Capture the cell that displays the provided text and extract its (x, y) central coordinate. 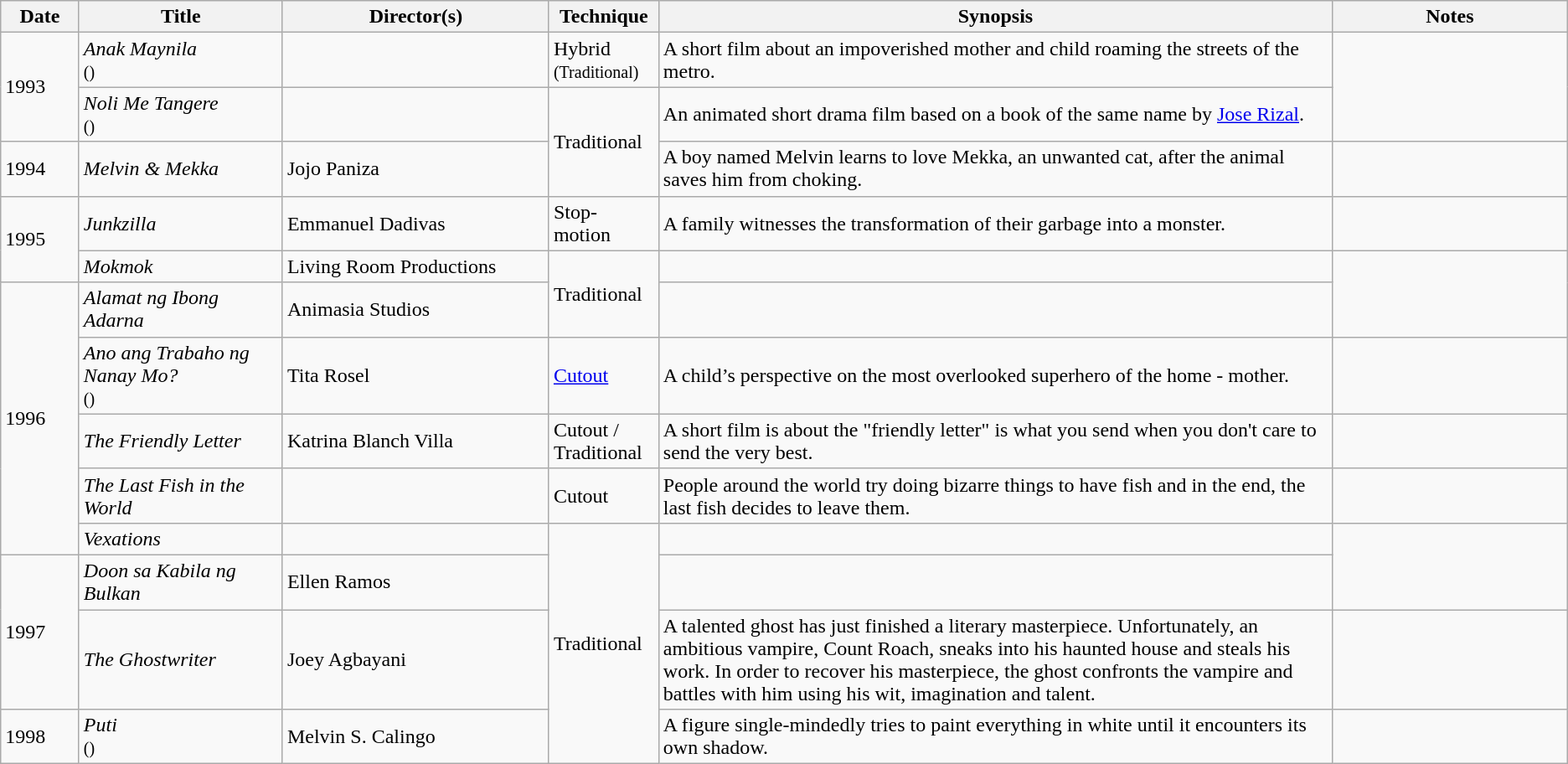
Melvin & Mekka (181, 169)
Hybrid(Traditional) (603, 60)
1996 (40, 419)
Stop-motion (603, 223)
1997 (40, 632)
A boy named Melvin learns to love Mekka, an unwanted cat, after the animal saves him from choking. (995, 169)
A short film is about the "friendly letter" is what you send when you don't care to send the very best. (995, 441)
Alamat ng Ibong Adarna (181, 310)
A family witnesses the transformation of their garbage into a monster. (995, 223)
Jojo Paniza (415, 169)
1994 (40, 169)
The Last Fish in the World (181, 496)
Living Room Productions (415, 266)
Ano ang Trabaho ng Nanay Mo?() (181, 375)
Tita Rosel (415, 375)
Noli Me Tangere() (181, 114)
Katrina Blanch Villa (415, 441)
Animasia Studios (415, 310)
1998 (40, 737)
Ellen Ramos (415, 581)
An animated short drama film based on a book of the same name by Jose Rizal. (995, 114)
Notes (1451, 17)
Anak Maynila() (181, 60)
A short film about an impoverished mother and child roaming the streets of the metro. (995, 60)
People around the world try doing bizarre things to have fish and in the end, the last fish decides to leave them. (995, 496)
Melvin S. Calingo (415, 737)
A figure single-mindedly tries to paint everything in white until it encounters its own shadow. (995, 737)
The Friendly Letter (181, 441)
Doon sa Kabila ng Bulkan (181, 581)
1993 (40, 87)
Emmanuel Dadivas (415, 223)
Director(s) (415, 17)
Mokmok (181, 266)
Synopsis (995, 17)
Title (181, 17)
Date (40, 17)
The Ghostwriter (181, 660)
Junkzilla (181, 223)
Technique (603, 17)
Cutout / Traditional (603, 441)
1995 (40, 240)
Puti() (181, 737)
Joey Agbayani (415, 660)
A child’s perspective on the most overlooked superhero of the home - mother. (995, 375)
Vexations (181, 539)
